Detect which cell encompasses the target text, then output its (x, y) center coordinate. 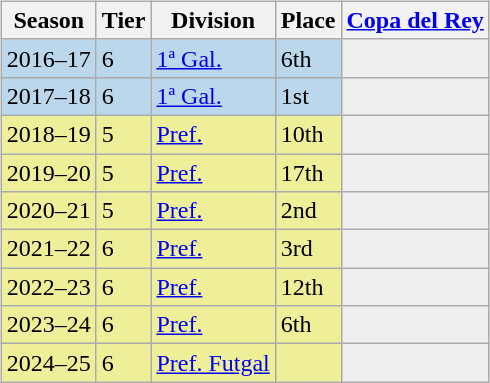
2024–25 (48, 363)
2020–21 (48, 211)
10th (308, 134)
Division (213, 20)
Tier (124, 20)
2021–22 (48, 249)
Place (308, 20)
17th (308, 173)
2019–20 (48, 173)
Copa del Rey (415, 20)
2016–17 (48, 58)
1st (308, 96)
Season (48, 20)
3rd (308, 249)
2023–24 (48, 325)
12th (308, 287)
2022–23 (48, 287)
Pref. Futgal (213, 363)
2018–19 (48, 134)
2nd (308, 211)
2017–18 (48, 96)
